Determine the [X, Y] coordinate at the center of the cell enclosing the given text.  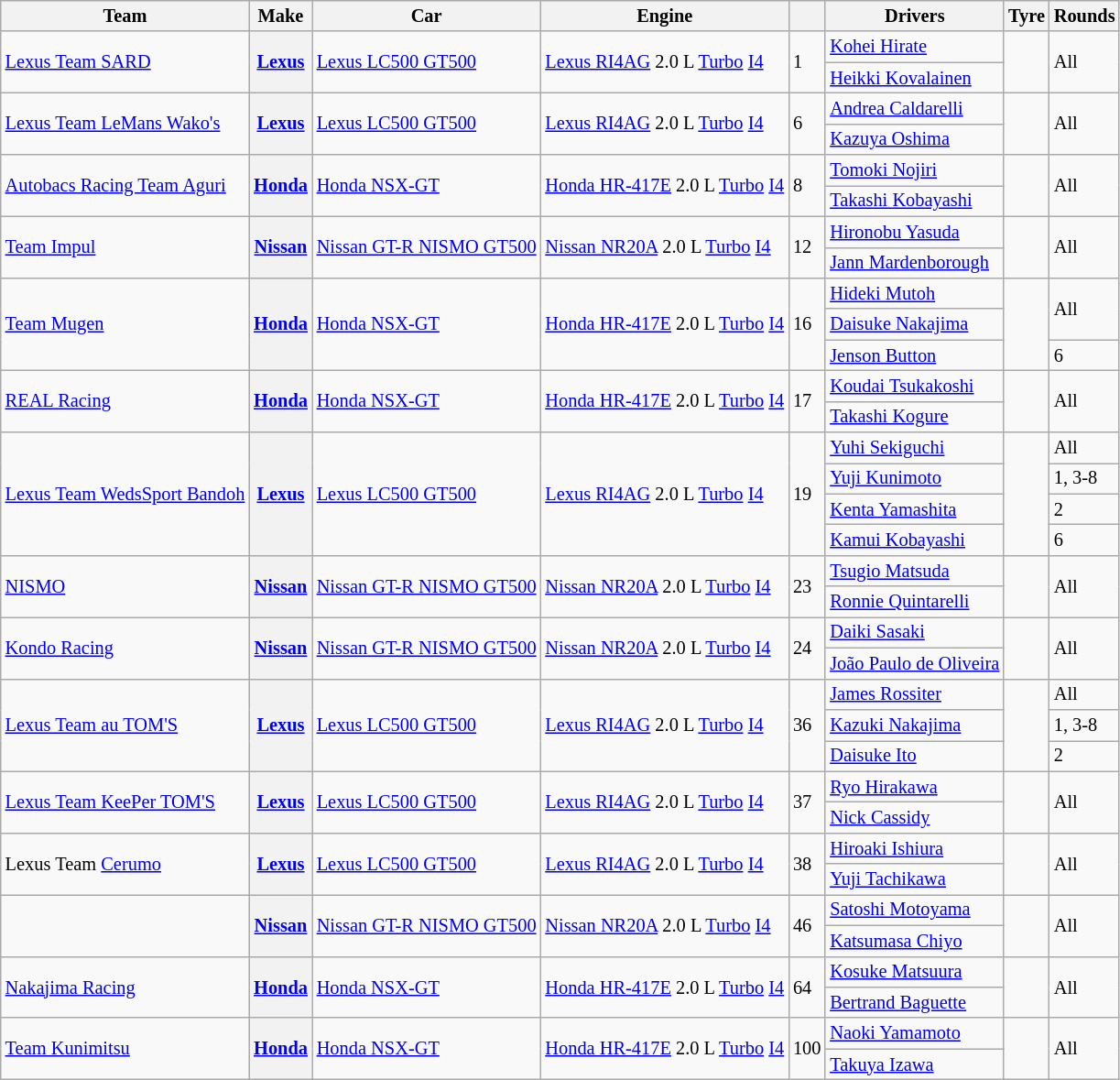
Lexus Team Cerumo [125, 863]
12 [807, 247]
Hiroaki Ishiura [914, 848]
Team [125, 16]
36 [807, 725]
Lexus Team au TOM'S [125, 725]
Kamui Kobayashi [914, 540]
NISMO [125, 586]
Kosuke Matsuura [914, 972]
46 [807, 925]
Koudai Tsukakoshi [914, 386]
Hironobu Yasuda [914, 232]
Yuji Kunimoto [914, 478]
Yuhi Sekiguchi [914, 448]
8 [807, 185]
João Paulo de Oliveira [914, 663]
Lexus Team KeePer TOM'S [125, 802]
Katsumasa Chiyo [914, 941]
Hideki Mutoh [914, 293]
37 [807, 802]
Lexus Team LeMans Wako's [125, 123]
Car [427, 16]
Team Impul [125, 247]
Kohei Hirate [914, 47]
Takashi Kobayashi [914, 201]
Kenta Yamashita [914, 509]
James Rossiter [914, 694]
17 [807, 401]
Rounds [1084, 16]
23 [807, 586]
Team Mugen [125, 324]
Takuya Izawa [914, 1064]
Drivers [914, 16]
Nick Cassidy [914, 817]
Kondo Racing [125, 647]
38 [807, 863]
Engine [665, 16]
Jenson Button [914, 355]
Tsugio Matsuda [914, 571]
Heikki Kovalainen [914, 78]
Autobacs Racing Team Aguri [125, 185]
Yuji Tachikawa [914, 879]
Make [280, 16]
Tomoki Nojiri [914, 170]
Daisuke Nakajima [914, 324]
Andrea Caldarelli [914, 108]
Jann Mardenborough [914, 263]
100 [807, 1048]
64 [807, 987]
Daisuke Ito [914, 756]
Kazuki Nakajima [914, 725]
Team Kunimitsu [125, 1048]
Ryo Hirakawa [914, 787]
Kazuya Oshima [914, 139]
Ronnie Quintarelli [914, 602]
Daiki Sasaki [914, 632]
19 [807, 495]
24 [807, 647]
Nakajima Racing [125, 987]
Satoshi Motoyama [914, 910]
Takashi Kogure [914, 417]
16 [807, 324]
Naoki Yamamoto [914, 1033]
Lexus Team WedsSport Bandoh [125, 495]
REAL Racing [125, 401]
1 [807, 62]
Bertrand Baguette [914, 1002]
Lexus Team SARD [125, 62]
Tyre [1027, 16]
